Scan for the cell matching the given text and deliver its [X, Y] coordinate at center. 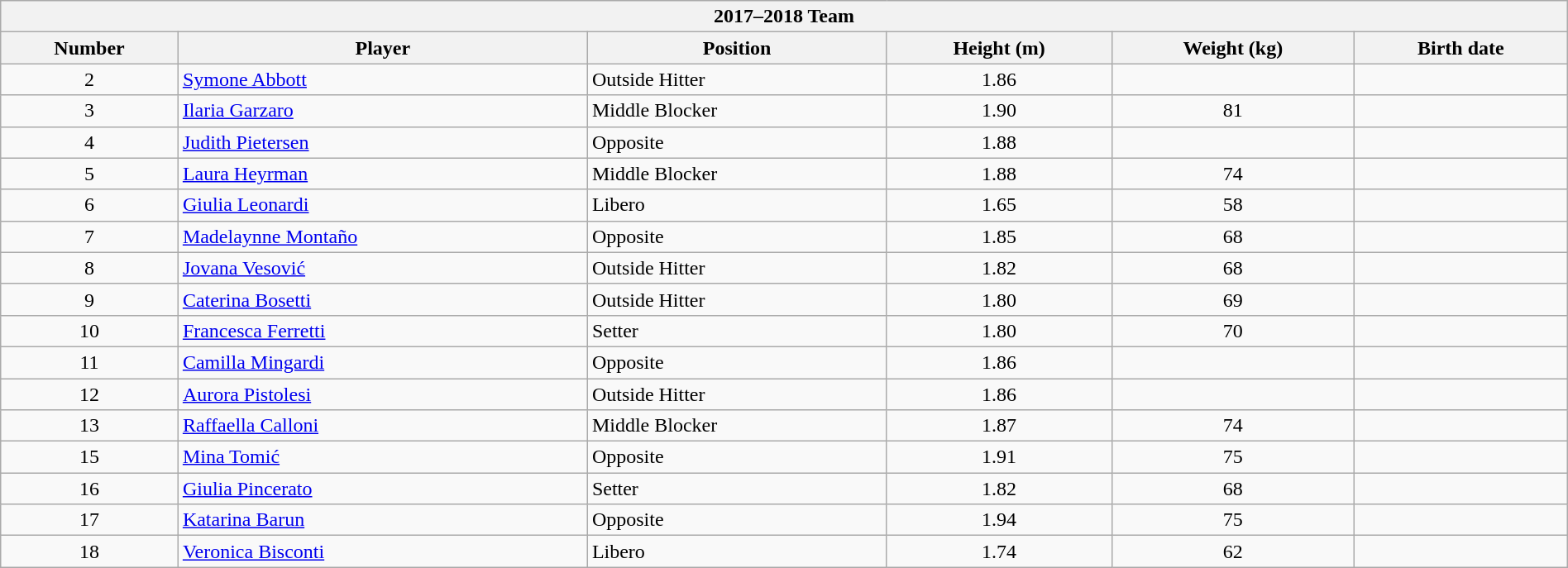
1.74 [999, 551]
Raffaella Calloni [382, 426]
81 [1232, 111]
8 [89, 268]
1.85 [999, 236]
Katarina Barun [382, 520]
16 [89, 489]
1.90 [999, 111]
5 [89, 174]
Symone Abbott [382, 79]
Position [736, 48]
7 [89, 236]
6 [89, 205]
Madelaynne Montaño [382, 236]
17 [89, 520]
Judith Pietersen [382, 142]
Height (m) [999, 48]
4 [89, 142]
1.94 [999, 520]
Laura Heyrman [382, 174]
Giulia Leonardi [382, 205]
Jovana Vesović [382, 268]
Ilaria Garzaro [382, 111]
12 [89, 394]
1.87 [999, 426]
Number [89, 48]
Player [382, 48]
11 [89, 362]
13 [89, 426]
Giulia Pincerato [382, 489]
2017–2018 Team [784, 17]
Camilla Mingardi [382, 362]
70 [1232, 331]
18 [89, 551]
Weight (kg) [1232, 48]
1.65 [999, 205]
Mina Tomić [382, 457]
Birth date [1461, 48]
15 [89, 457]
62 [1232, 551]
Veronica Bisconti [382, 551]
Aurora Pistolesi [382, 394]
1.91 [999, 457]
Francesca Ferretti [382, 331]
3 [89, 111]
69 [1232, 299]
10 [89, 331]
58 [1232, 205]
9 [89, 299]
Caterina Bosetti [382, 299]
2 [89, 79]
